Find where the given text appears and provide that cell's center as (x, y) coordinate. 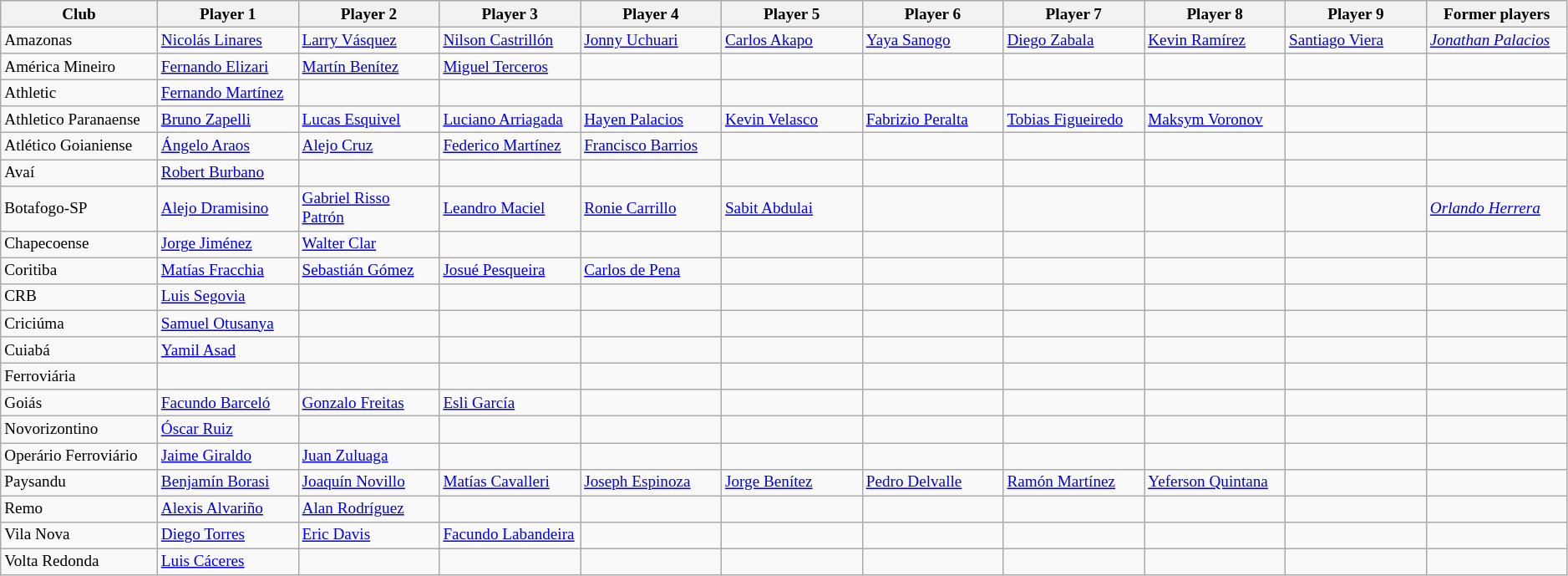
Esli García (510, 403)
Player 6 (932, 14)
Player 4 (652, 14)
Criciúma (79, 324)
Ferroviária (79, 376)
Club (79, 14)
Diego Torres (227, 535)
Facundo Barceló (227, 403)
Tobias Figueiredo (1074, 120)
Gabriel Risso Patrón (369, 208)
Remo (79, 509)
Amazonas (79, 40)
Sebastián Gómez (369, 271)
Ramón Martínez (1074, 482)
Kevin Velasco (792, 120)
CRB (79, 297)
Jaime Giraldo (227, 456)
Volta Redonda (79, 562)
Player 1 (227, 14)
Player 7 (1074, 14)
Maksym Voronov (1215, 120)
Matías Cavalleri (510, 482)
Lucas Esquivel (369, 120)
Leandro Maciel (510, 208)
Luis Segovia (227, 297)
Player 8 (1215, 14)
Kevin Ramírez (1215, 40)
Fernando Martínez (227, 93)
Santiago Viera (1355, 40)
Goiás (79, 403)
Federico Martínez (510, 146)
Diego Zabala (1074, 40)
Sabit Abdulai (792, 208)
Paysandu (79, 482)
Novorizontino (79, 430)
Bruno Zapelli (227, 120)
Chapecoense (79, 244)
Athletic (79, 93)
Athletico Paranaense (79, 120)
Alan Rodríguez (369, 509)
Alejo Dramisino (227, 208)
América Mineiro (79, 67)
Luis Cáceres (227, 562)
Gonzalo Freitas (369, 403)
Eric Davis (369, 535)
Luciano Arriagada (510, 120)
Fabrizio Peralta (932, 120)
Cuiabá (79, 350)
Joaquín Novillo (369, 482)
Ángelo Araos (227, 146)
Jonny Uchuari (652, 40)
Larry Vásquez (369, 40)
Orlando Herrera (1497, 208)
Walter Clar (369, 244)
Miguel Terceros (510, 67)
Facundo Labandeira (510, 535)
Yeferson Quintana (1215, 482)
Carlos de Pena (652, 271)
Fernando Elizari (227, 67)
Player 9 (1355, 14)
Martín Benítez (369, 67)
Player 2 (369, 14)
Carlos Akapo (792, 40)
Atlético Goianiense (79, 146)
Robert Burbano (227, 172)
Jonathan Palacios (1497, 40)
Botafogo-SP (79, 208)
Benjamín Borasi (227, 482)
Nilson Castrillón (510, 40)
Ronie Carrillo (652, 208)
Avaí (79, 172)
Yaya Sanogo (932, 40)
Pedro Delvalle (932, 482)
Jorge Jiménez (227, 244)
Josué Pesqueira (510, 271)
Alejo Cruz (369, 146)
Samuel Otusanya (227, 324)
Juan Zuluaga (369, 456)
Matías Fracchia (227, 271)
Jorge Benítez (792, 482)
Player 3 (510, 14)
Joseph Espinoza (652, 482)
Francisco Barrios (652, 146)
Coritiba (79, 271)
Vila Nova (79, 535)
Hayen Palacios (652, 120)
Nicolás Linares (227, 40)
Alexis Alvariño (227, 509)
Yamil Asad (227, 350)
Player 5 (792, 14)
Operário Ferroviário (79, 456)
Óscar Ruiz (227, 430)
Former players (1497, 14)
